Determine the [x, y] coordinate at the center of the cell enclosing the given text.  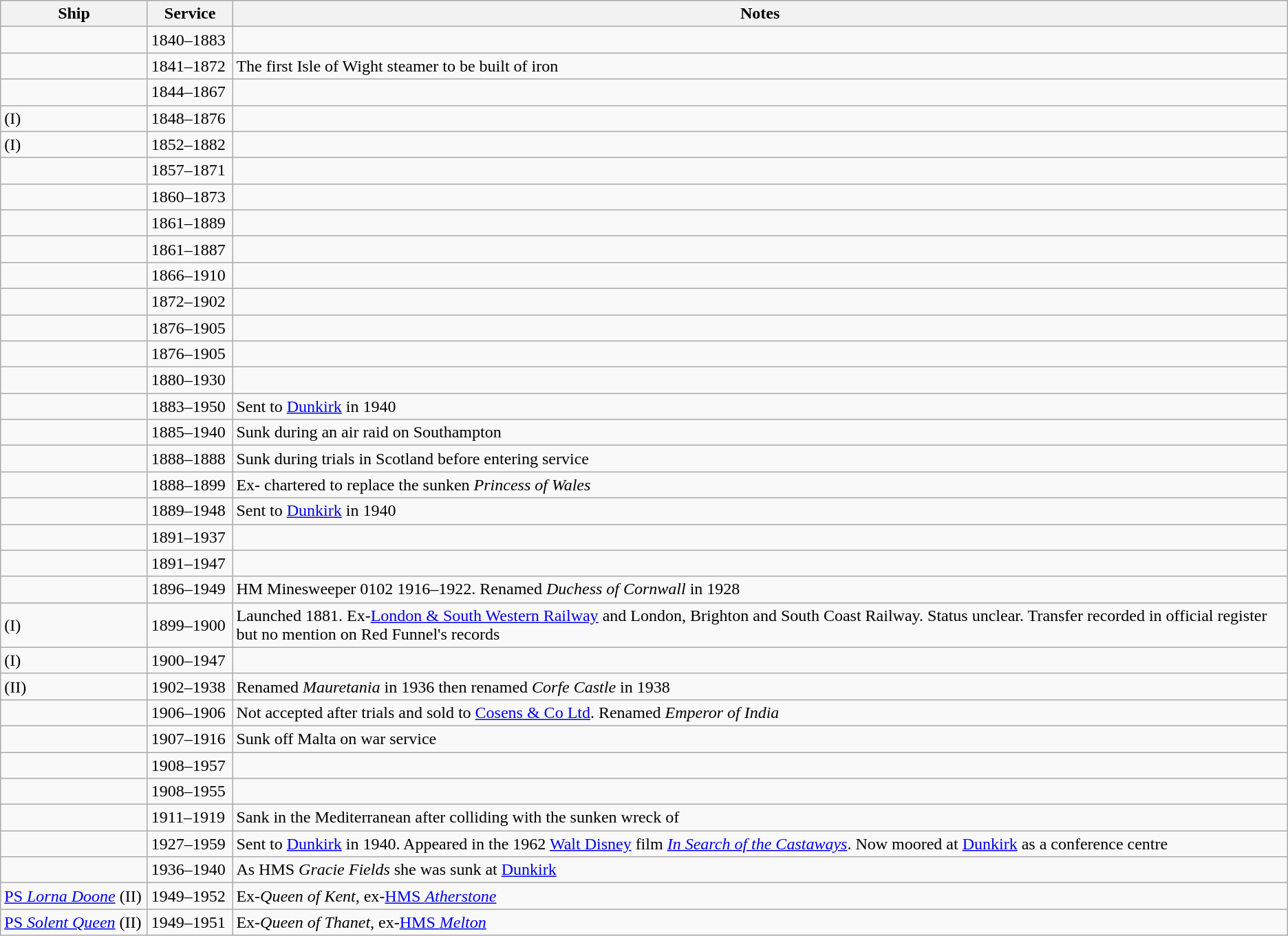
Ex-Queen of Kent, ex-HMS Atherstone [760, 896]
1902–1938 [190, 686]
1891–1937 [190, 537]
1848–1876 [190, 118]
The first Isle of Wight steamer to be built of iron [760, 66]
1899–1900 [190, 624]
Ship [74, 14]
Ex- chartered to replace the sunken Princess of Wales [760, 485]
As HMS Gracie Fields she was sunk at Dunkirk [760, 870]
1872–1902 [190, 301]
Sank in the Mediterranean after colliding with the sunken wreck of [760, 818]
1936–1940 [190, 870]
1889–1948 [190, 511]
1911–1919 [190, 818]
1841–1872 [190, 66]
1880–1930 [190, 380]
1861–1889 [190, 223]
1885–1940 [190, 433]
1900–1947 [190, 660]
1891–1947 [190, 563]
Renamed Mauretania in 1936 then renamed Corfe Castle in 1938 [760, 686]
Sunk during an air raid on Southampton [760, 433]
Sent to Dunkirk in 1940. Appeared in the 1962 Walt Disney film In Search of the Castaways. Now moored at Dunkirk as a conference centre [760, 844]
1949–1952 [190, 896]
HM Minesweeper 0102 1916–1922. Renamed Duchess of Cornwall in 1928 [760, 589]
Not accepted after trials and sold to Cosens & Co Ltd. Renamed Emperor of India [760, 712]
Service [190, 14]
1844–1867 [190, 92]
1852–1882 [190, 144]
1866–1910 [190, 275]
Sunk off Malta on war service [760, 739]
1907–1916 [190, 739]
1908–1955 [190, 792]
1857–1871 [190, 171]
1840–1883 [190, 40]
PS Solent Queen (II) [74, 922]
1896–1949 [190, 589]
1906–1906 [190, 712]
(II) [74, 686]
1883–1950 [190, 406]
1860–1873 [190, 197]
1861–1887 [190, 249]
Notes [760, 14]
PS Lorna Doone (II) [74, 896]
1949–1951 [190, 922]
Sunk during trials in Scotland before entering service [760, 459]
1927–1959 [190, 844]
Ex-Queen of Thanet, ex-HMS Melton [760, 922]
1888–1899 [190, 485]
1888–1888 [190, 459]
1908–1957 [190, 765]
